Determine the [x, y] coordinate at the center of the cell enclosing the given text.  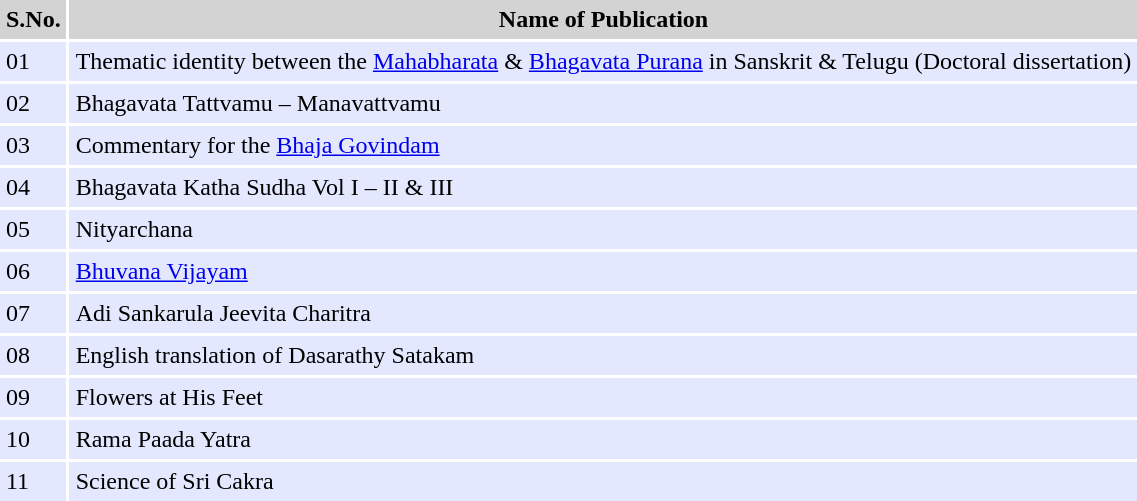
11 [34, 482]
01 [34, 62]
03 [34, 146]
04 [34, 188]
07 [34, 314]
08 [34, 356]
09 [34, 398]
05 [34, 230]
10 [34, 440]
06 [34, 272]
02 [34, 104]
S.No. [34, 20]
